Scan for the cell matching the given text and deliver its (x, y) coordinate at center. 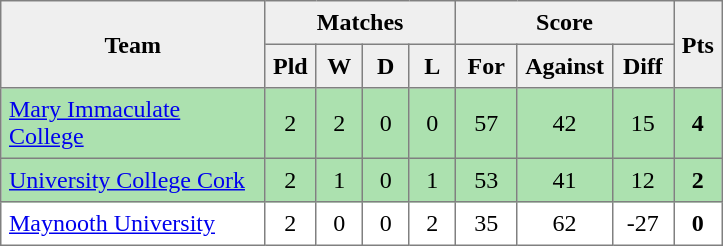
15 (643, 123)
Maynooth University (133, 224)
-27 (643, 224)
Diff (643, 66)
L (432, 66)
42 (564, 123)
Against (564, 66)
D (385, 66)
Mary Immaculate College (133, 123)
Team (133, 44)
53 (486, 180)
57 (486, 123)
For (486, 66)
12 (643, 180)
Matches (360, 23)
35 (486, 224)
4 (698, 123)
University College Cork (133, 180)
62 (564, 224)
Pld (290, 66)
W (339, 66)
41 (564, 180)
Pts (698, 44)
Score (564, 23)
